Identify which cell holds the provided text, then report its [X, Y] central coordinate. 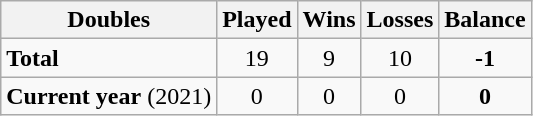
Total [109, 58]
10 [400, 58]
9 [329, 58]
Played [257, 20]
Balance [485, 20]
Doubles [109, 20]
Wins [329, 20]
19 [257, 58]
Current year (2021) [109, 96]
Losses [400, 20]
-1 [485, 58]
